From the cell containing the given text, extract its center point as (x, y) coordinate. 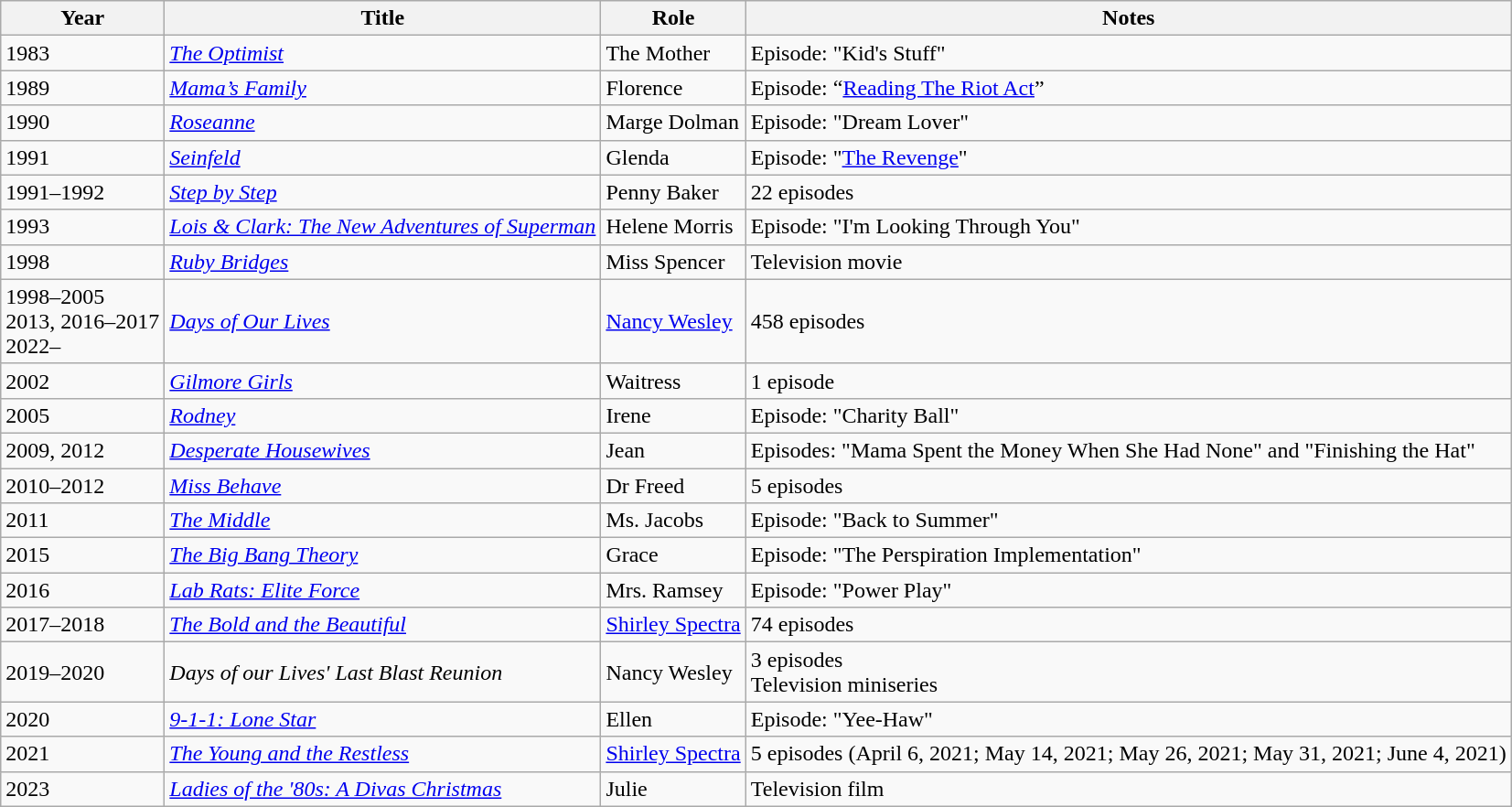
2020 (82, 719)
Television movie (1129, 262)
22 episodes (1129, 192)
1991 (82, 157)
1989 (82, 88)
Days of our Lives' Last Blast Reunion (382, 672)
458 episodes (1129, 321)
Television film (1129, 789)
Ms. Jacobs (673, 521)
Marge Dolman (673, 123)
Gilmore Girls (382, 381)
Roseanne (382, 123)
Episode: "Kid's Stuff" (1129, 53)
Grace (673, 555)
1991–1992 (82, 192)
The Bold and the Beautiful (382, 625)
Irene (673, 415)
Episode: "I'm Looking Through You" (1129, 227)
Jean (673, 450)
Lab Rats: Elite Force (382, 590)
Dr Freed (673, 486)
Step by Step (382, 192)
Lois & Clark: The New Adventures of Superman (382, 227)
5 episodes (1129, 486)
2016 (82, 590)
2009, 2012 (82, 450)
2023 (82, 789)
Helene Morris (673, 227)
3 episodesTelevision miniseries (1129, 672)
Episode: "Back to Summer" (1129, 521)
Rodney (382, 415)
Desperate Housewives (382, 450)
2010–2012 (82, 486)
The Optimist (382, 53)
The Mother (673, 53)
74 episodes (1129, 625)
Year (82, 18)
The Middle (382, 521)
Episode: "The Perspiration Implementation" (1129, 555)
1990 (82, 123)
Ladies of the '80s: A Divas Christmas (382, 789)
Episode: "Power Play" (1129, 590)
2015 (82, 555)
Role (673, 18)
Ruby Bridges (382, 262)
Penny Baker (673, 192)
Mama’s Family (382, 88)
1 episode (1129, 381)
Julie (673, 789)
Mrs. Ramsey (673, 590)
Title (382, 18)
Episode: "Dream Lover" (1129, 123)
The Young and the Restless (382, 754)
1998–20052013, 2016–20172022– (82, 321)
Waitress (673, 381)
2002 (82, 381)
Notes (1129, 18)
Episode: "The Revenge" (1129, 157)
Episodes: "Mama Spent the Money When She Had None" and "Finishing the Hat" (1129, 450)
2019–2020 (82, 672)
1993 (82, 227)
Episode: "Yee-Haw" (1129, 719)
2005 (82, 415)
The Big Bang Theory (382, 555)
5 episodes (April 6, 2021; May 14, 2021; May 26, 2021; May 31, 2021; June 4, 2021) (1129, 754)
1983 (82, 53)
Episode: "Charity Ball" (1129, 415)
Ellen (673, 719)
2017–2018 (82, 625)
Glenda (673, 157)
Florence (673, 88)
2021 (82, 754)
Miss Spencer (673, 262)
Seinfeld (382, 157)
Days of Our Lives (382, 321)
Miss Behave (382, 486)
2011 (82, 521)
Episode: “Reading The Riot Act” (1129, 88)
9-1-1: Lone Star (382, 719)
1998 (82, 262)
